Return [X, Y] of the center of cell containing provided text 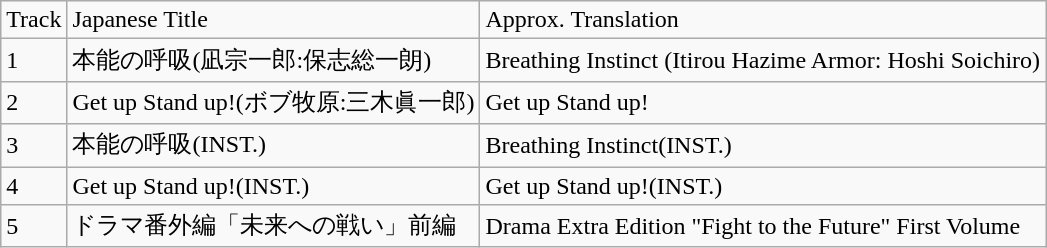
ドラマ番外編「未来への戦い」前編 [274, 226]
Japanese Title [274, 20]
Breathing Instinct(INST.) [763, 146]
3 [34, 146]
2 [34, 102]
5 [34, 226]
本能の呼吸(INST.) [274, 146]
1 [34, 60]
本能の呼吸(凪宗一郎:保志総一朗) [274, 60]
Drama Extra Edition "Fight to the Future" First Volume [763, 226]
Get up Stand up! [763, 102]
Approx. Translation [763, 20]
Breathing Instinct (Itirou Hazime Armor: Hoshi Soichiro) [763, 60]
4 [34, 185]
Get up Stand up!(ボブ牧原:三木眞一郎) [274, 102]
Track [34, 20]
